Detect which cell encompasses the target text, then output its [x, y] center coordinate. 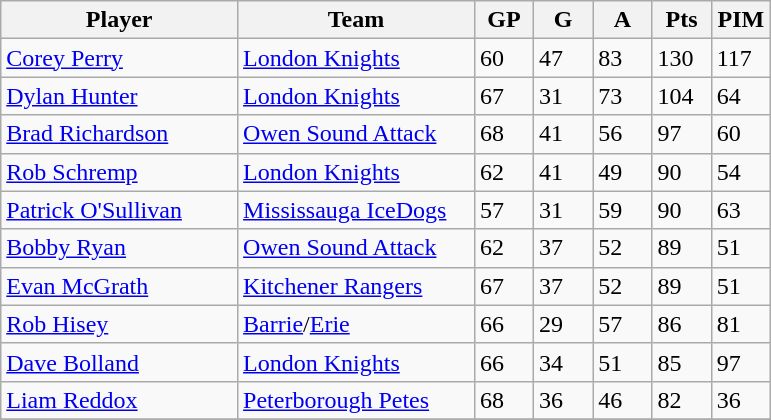
Corey Perry [120, 58]
PIM [740, 20]
Rob Hisey [120, 324]
54 [740, 172]
49 [622, 172]
Bobby Ryan [120, 248]
73 [622, 96]
Player [120, 20]
34 [564, 362]
59 [622, 210]
29 [564, 324]
Rob Schremp [120, 172]
130 [682, 58]
63 [740, 210]
117 [740, 58]
64 [740, 96]
Team [356, 20]
56 [622, 134]
Patrick O'Sullivan [120, 210]
Dave Bolland [120, 362]
G [564, 20]
Dylan Hunter [120, 96]
Brad Richardson [120, 134]
85 [682, 362]
A [622, 20]
47 [564, 58]
81 [740, 324]
Evan McGrath [120, 286]
46 [622, 400]
GP [504, 20]
Peterborough Petes [356, 400]
86 [682, 324]
Mississauga IceDogs [356, 210]
Barrie/Erie [356, 324]
Pts [682, 20]
Kitchener Rangers [356, 286]
Liam Reddox [120, 400]
104 [682, 96]
83 [622, 58]
82 [682, 400]
